Find where the given text appears and provide that cell's center as (x, y) coordinate. 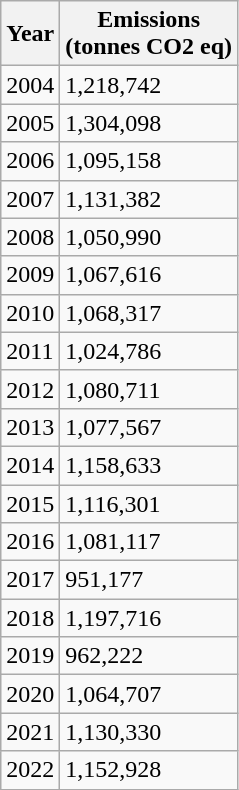
2022 (30, 770)
1,152,928 (149, 770)
2015 (30, 503)
2005 (30, 123)
2011 (30, 351)
1,064,707 (149, 694)
1,218,742 (149, 85)
1,130,330 (149, 732)
2013 (30, 427)
1,024,786 (149, 351)
1,095,158 (149, 161)
1,304,098 (149, 123)
2010 (30, 313)
1,131,382 (149, 199)
1,067,616 (149, 275)
2009 (30, 275)
2008 (30, 237)
1,197,716 (149, 618)
1,068,317 (149, 313)
2020 (30, 694)
2017 (30, 580)
1,077,567 (149, 427)
2014 (30, 465)
Year (30, 34)
2021 (30, 732)
Emissions(tonnes CO2 eq) (149, 34)
2018 (30, 618)
1,081,117 (149, 542)
1,080,711 (149, 389)
2004 (30, 85)
2006 (30, 161)
2012 (30, 389)
2019 (30, 656)
2016 (30, 542)
962,222 (149, 656)
951,177 (149, 580)
1,158,633 (149, 465)
1,116,301 (149, 503)
1,050,990 (149, 237)
2007 (30, 199)
